Output the [X, Y] coordinate of the center of the cell containing the given text.  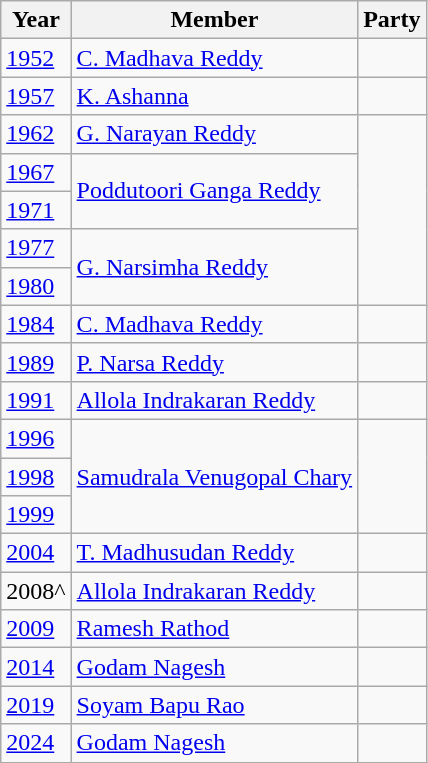
2008^ [36, 591]
2014 [36, 667]
1952 [36, 58]
1980 [36, 286]
Member [214, 20]
1977 [36, 248]
Poddutoori Ganga Reddy [214, 191]
1999 [36, 515]
1984 [36, 324]
Soyam Bapu Rao [214, 705]
2004 [36, 553]
1962 [36, 134]
1998 [36, 477]
Ramesh Rathod [214, 629]
1967 [36, 172]
Year [36, 20]
G. Narayan Reddy [214, 134]
1957 [36, 96]
T. Madhusudan Reddy [214, 553]
1971 [36, 210]
1991 [36, 400]
Samudrala Venugopal Chary [214, 476]
2019 [36, 705]
Party [392, 20]
1989 [36, 362]
2024 [36, 743]
G. Narsimha Reddy [214, 267]
P. Narsa Reddy [214, 362]
1996 [36, 438]
K. Ashanna [214, 96]
2009 [36, 629]
